For the text-containing cell, return its midpoint in (X, Y) coordinate format. 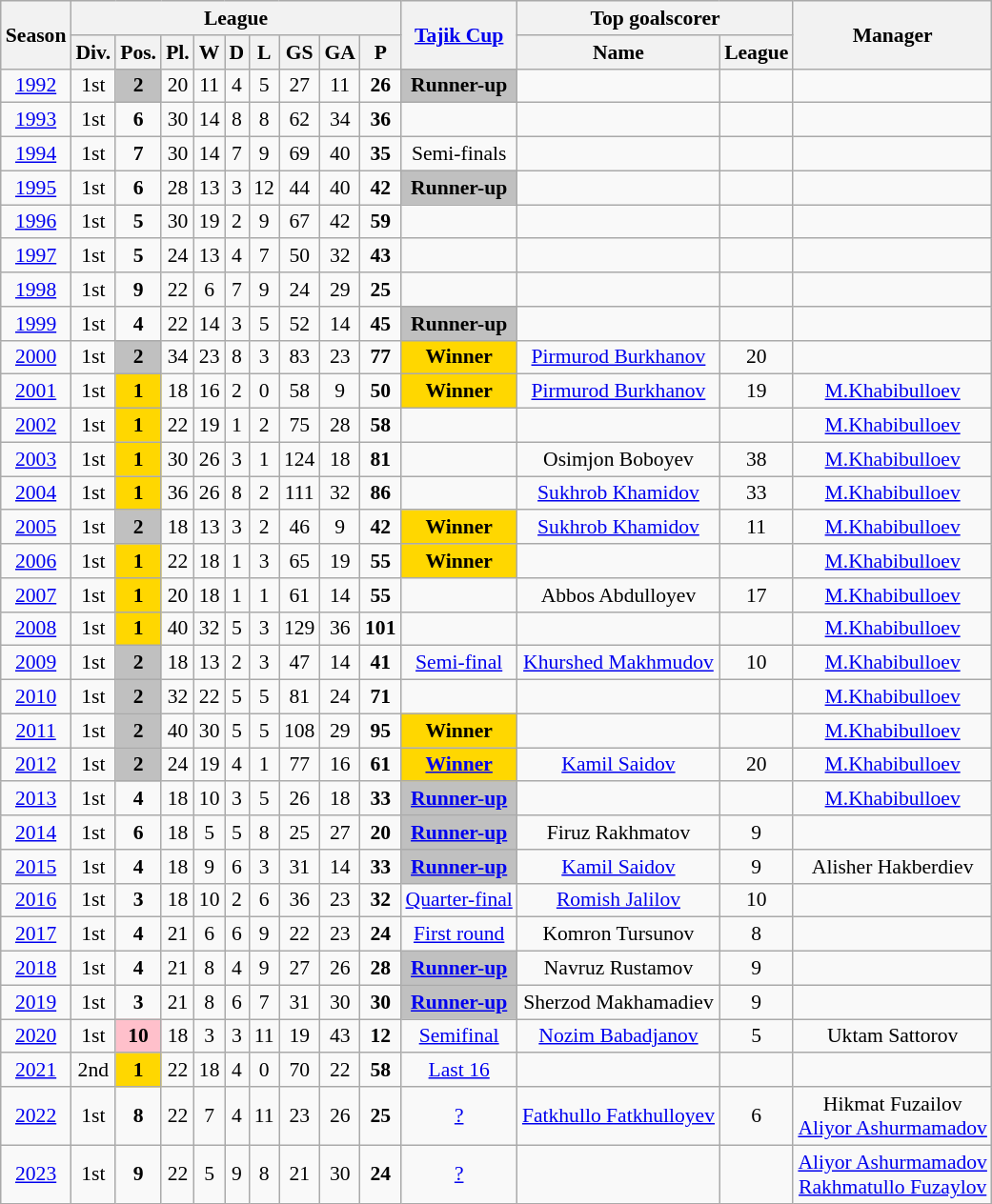
GS (299, 52)
Semi-finals (458, 154)
2003 (36, 459)
Uktam Sattorov (892, 1036)
1994 (36, 154)
Div. (93, 52)
Firuz Rakhmatov (618, 833)
2010 (36, 697)
17 (757, 595)
Quarter-final (458, 900)
95 (381, 731)
108 (299, 731)
2017 (36, 934)
71 (381, 697)
2018 (36, 969)
Semi-final (458, 663)
Pos. (138, 52)
2014 (36, 833)
2000 (36, 357)
2006 (36, 561)
P (381, 52)
Komron Tursunov (618, 934)
2012 (36, 765)
41 (381, 663)
2020 (36, 1036)
2002 (36, 426)
Abbos Abdulloyev (618, 595)
Fatkhullo Fatkhulloyev (618, 1116)
Hikmat Fuzailov Aliyor Ashurmamadov (892, 1116)
65 (299, 561)
2009 (36, 663)
111 (299, 493)
2007 (36, 595)
1997 (36, 256)
Name (618, 52)
2004 (36, 493)
Semifinal (458, 1036)
2011 (36, 731)
2001 (36, 391)
Khurshed Makhmudov (618, 663)
44 (299, 188)
Sherzod Makhamadiev (618, 1002)
Nozim Babadjanov (618, 1036)
Pl. (177, 52)
1992 (36, 86)
86 (381, 493)
First round (458, 934)
Navruz Rustamov (618, 969)
2005 (36, 528)
Romish Jalilov (618, 900)
46 (299, 528)
1993 (36, 120)
1995 (36, 188)
83 (299, 357)
2008 (36, 629)
47 (299, 663)
38 (757, 459)
2nd (93, 1071)
2016 (36, 900)
Tajik Cup (458, 34)
2023 (36, 1174)
2021 (36, 1071)
35 (381, 154)
1996 (36, 222)
45 (381, 324)
52 (299, 324)
2022 (36, 1116)
W (210, 52)
2015 (36, 867)
75 (299, 426)
Last 16 (458, 1071)
Manager (892, 34)
Alisher Hakberdiev (892, 867)
Aliyor Ashurmamadov Rakhmatullo Fuzaylov (892, 1174)
70 (299, 1071)
62 (299, 120)
D (237, 52)
1998 (36, 290)
2019 (36, 1002)
2013 (36, 799)
101 (381, 629)
GA (339, 52)
L (264, 52)
Top goalscorer (656, 18)
Osimjon Boboyev (618, 459)
Season (36, 34)
59 (381, 222)
129 (299, 629)
69 (299, 154)
1999 (36, 324)
67 (299, 222)
124 (299, 459)
